Return the (X, Y) coordinate for the center point of the cell that contains the specified text.  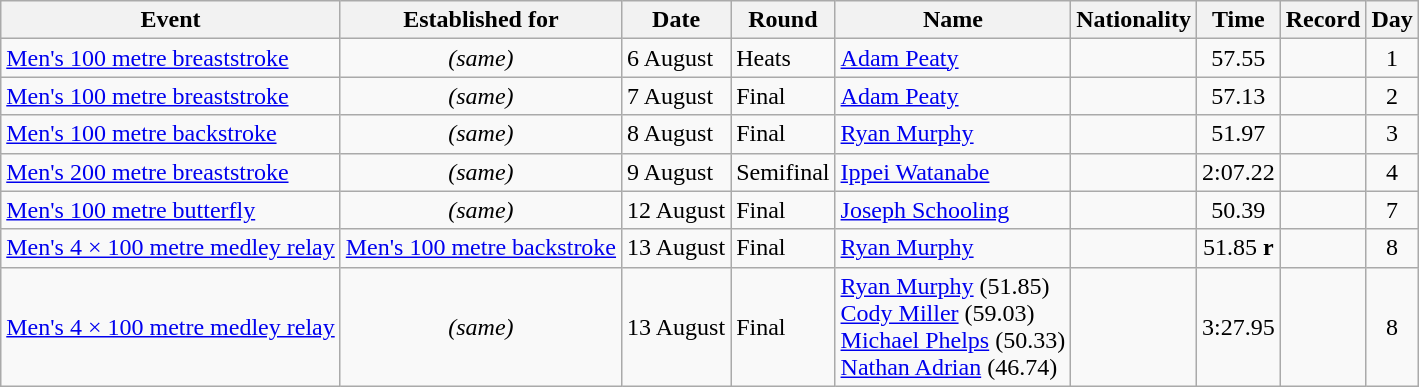
Nationality (1134, 20)
Men's 200 metre breaststroke (170, 172)
2 (1392, 96)
Event (170, 20)
3 (1392, 134)
Joseph Schooling (953, 210)
Day (1392, 20)
Record (1323, 20)
7 (1392, 210)
12 August (676, 210)
3:27.95 (1238, 326)
57.13 (1238, 96)
2:07.22 (1238, 172)
Established for (480, 20)
Name (953, 20)
51.85 r (1238, 248)
Ippei Watanabe (953, 172)
Heats (783, 58)
8 August (676, 134)
9 August (676, 172)
Ryan Murphy (51.85)Cody Miller (59.03)Michael Phelps (50.33)Nathan Adrian (46.74) (953, 326)
4 (1392, 172)
50.39 (1238, 210)
51.97 (1238, 134)
Date (676, 20)
6 August (676, 58)
Men's 100 metre butterfly (170, 210)
57.55 (1238, 58)
Semifinal (783, 172)
7 August (676, 96)
Time (1238, 20)
Round (783, 20)
1 (1392, 58)
